From the cell containing the given text, extract its center point as (X, Y) coordinate. 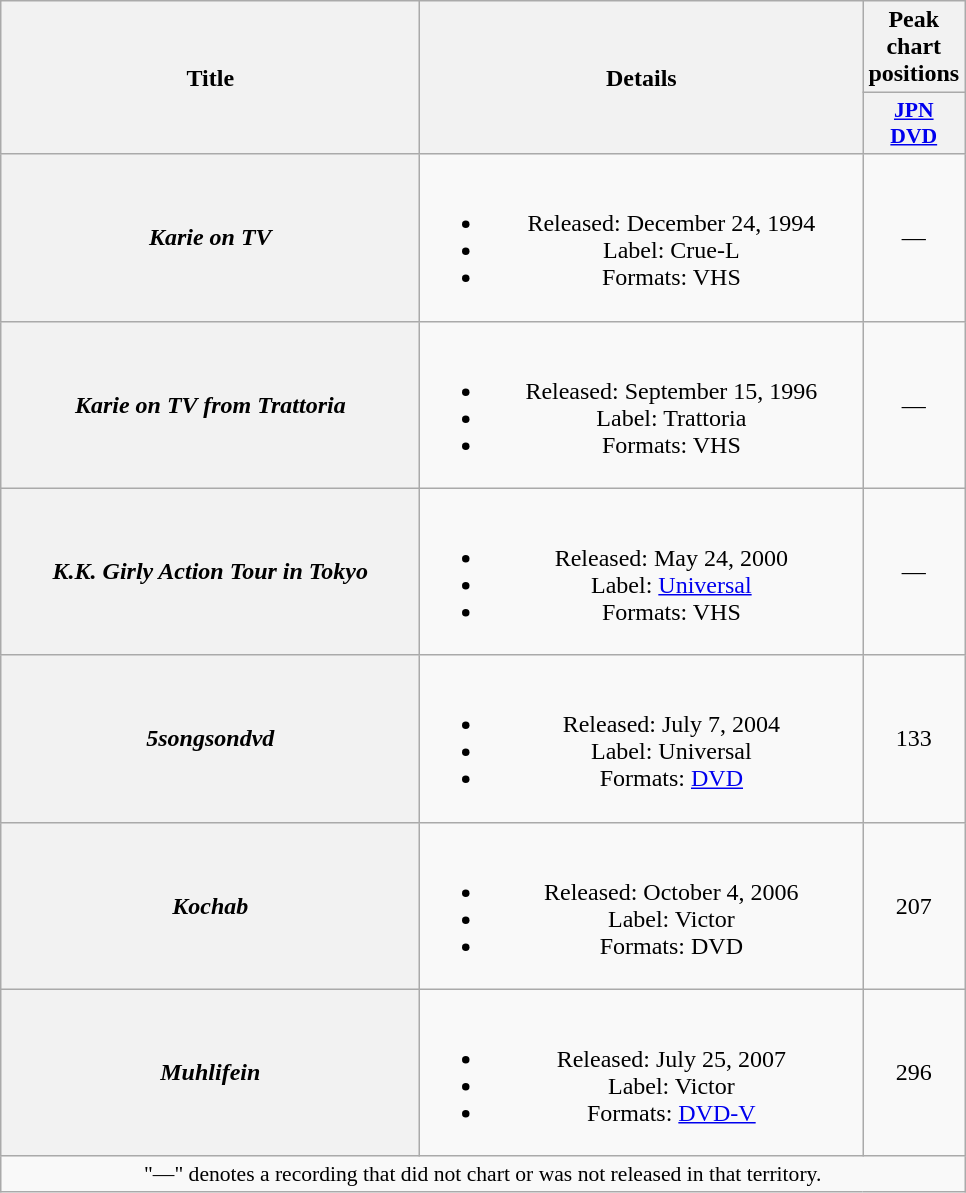
Released: May 24, 2000Label: UniversalFormats: VHS (642, 572)
Karie on TV from Trattoria (210, 404)
Released: December 24, 1994Label: Crue-LFormats: VHS (642, 238)
Released: July 7, 2004Label: UniversalFormats: DVD (642, 738)
Released: July 25, 2007Label: VictorFormats: DVD-V (642, 1072)
Released: September 15, 1996Label: TrattoriaFormats: VHS (642, 404)
Title (210, 78)
207 (914, 906)
133 (914, 738)
JPNDVD (914, 124)
Muhlifein (210, 1072)
"—" denotes a recording that did not chart or was not released in that territory. (483, 1174)
K.K. Girly Action Tour in Tokyo (210, 572)
Kochab (210, 906)
296 (914, 1072)
5songsondvd (210, 738)
Peak chart positions (914, 47)
Karie on TV (210, 238)
Details (642, 78)
Released: October 4, 2006Label: VictorFormats: DVD (642, 906)
